Locate the cell with the specified text and output its (x, y) center coordinate. 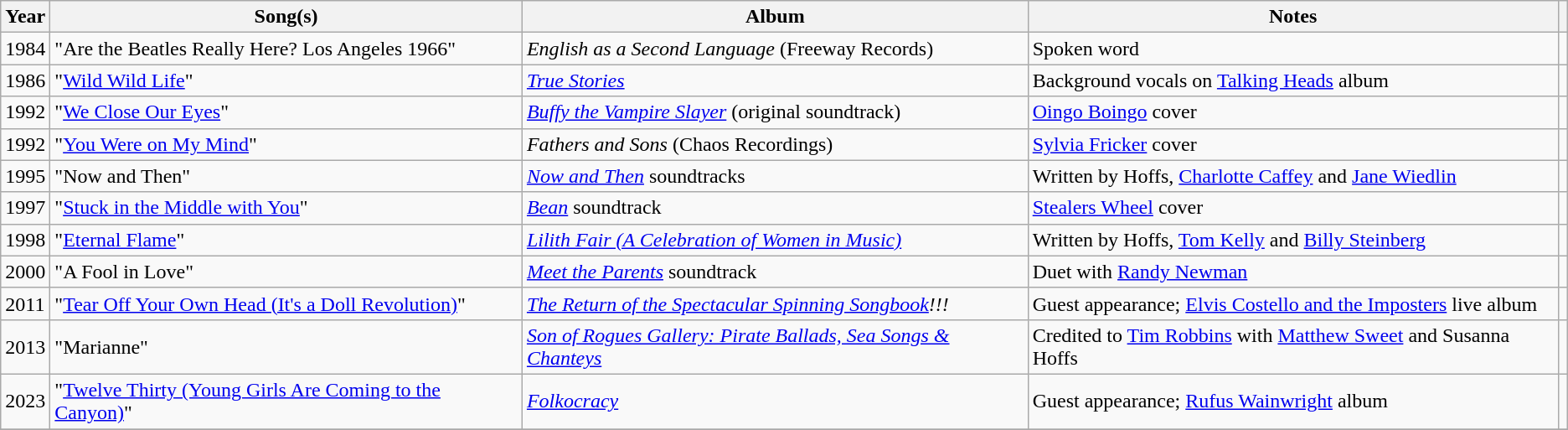
1986 (25, 80)
True Stories (775, 80)
"We Close Our Eyes" (286, 112)
Stealers Wheel cover (1293, 208)
"Stuck in the Middle with You" (286, 208)
Lilith Fair (A Celebration of Women in Music) (775, 240)
Now and Then soundtracks (775, 176)
Sylvia Fricker cover (1293, 144)
Guest appearance; Elvis Costello and the Imposters live album (1293, 303)
"A Fool in Love" (286, 272)
"Twelve Thirty (Young Girls Are Coming to the Canyon)" (286, 401)
2000 (25, 272)
Written by Hoffs, Charlotte Caffey and Jane Wiedlin (1293, 176)
1998 (25, 240)
Spoken word (1293, 49)
"Are the Beatles Really Here? Los Angeles 1966" (286, 49)
"You Were on My Mind" (286, 144)
Background vocals on Talking Heads album (1293, 80)
Written by Hoffs, Tom Kelly and Billy Steinberg (1293, 240)
Meet the Parents soundtrack (775, 272)
The Return of the Spectacular Spinning Songbook!!! (775, 303)
2013 (25, 347)
2011 (25, 303)
2023 (25, 401)
1995 (25, 176)
"Tear Off Your Own Head (It's a Doll Revolution)" (286, 303)
Bean soundtrack (775, 208)
Year (25, 17)
Son of Rogues Gallery: Pirate Ballads, Sea Songs & Chanteys (775, 347)
"Eternal Flame" (286, 240)
Folkocracy (775, 401)
1984 (25, 49)
"Marianne" (286, 347)
Fathers and Sons (Chaos Recordings) (775, 144)
Song(s) (286, 17)
Credited to Tim Robbins with Matthew Sweet and Susanna Hoffs (1293, 347)
1997 (25, 208)
Duet with Randy Newman (1293, 272)
Buffy the Vampire Slayer (original soundtrack) (775, 112)
"Wild Wild Life" (286, 80)
Notes (1293, 17)
Album (775, 17)
English as a Second Language (Freeway Records) (775, 49)
Oingo Boingo cover (1293, 112)
"Now and Then" (286, 176)
Guest appearance; Rufus Wainwright album (1293, 401)
